Identify which cell holds the provided text, then report its (X, Y) central coordinate. 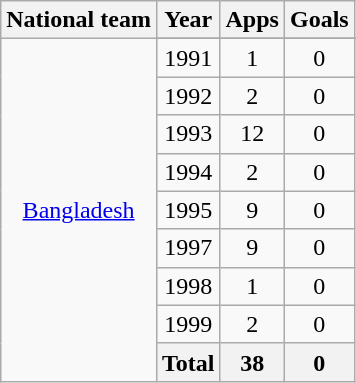
1992 (188, 96)
1997 (188, 248)
Apps (252, 20)
Goals (319, 20)
12 (252, 134)
Bangladesh (79, 210)
1995 (188, 210)
1994 (188, 172)
Total (188, 362)
National team (79, 20)
1993 (188, 134)
38 (252, 362)
1991 (188, 58)
1999 (188, 324)
1998 (188, 286)
Year (188, 20)
